Provide the (x, y) coordinate of the cell's center where the given text is located.  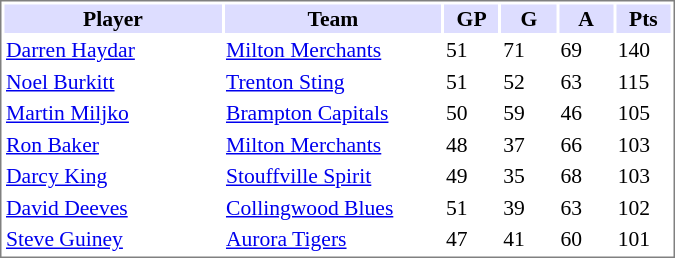
105 (643, 113)
60 (586, 239)
71 (529, 50)
102 (643, 208)
Darren Haydar (112, 50)
Ron Baker (112, 144)
GP (471, 18)
140 (643, 50)
69 (586, 50)
50 (471, 113)
Stouffville Spirit (332, 176)
68 (586, 176)
Aurora Tigers (332, 239)
G (529, 18)
Trenton Sting (332, 82)
59 (529, 113)
Player (112, 18)
Noel Burkitt (112, 82)
52 (529, 82)
101 (643, 239)
Brampton Capitals (332, 113)
Team (332, 18)
41 (529, 239)
66 (586, 144)
David Deeves (112, 208)
Pts (643, 18)
Steve Guiney (112, 239)
A (586, 18)
47 (471, 239)
39 (529, 208)
Collingwood Blues (332, 208)
49 (471, 176)
115 (643, 82)
35 (529, 176)
Darcy King (112, 176)
46 (586, 113)
37 (529, 144)
Martin Miljko (112, 113)
48 (471, 144)
